Return the [x, y] coordinate for the center point of the cell that contains the specified text.  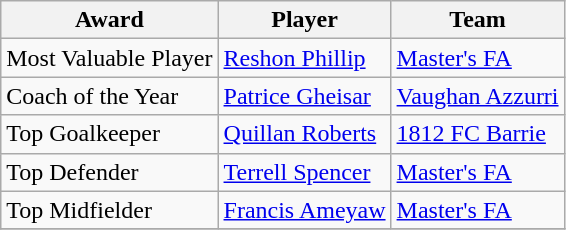
Reshon Phillip [304, 58]
Award [110, 20]
Top Goalkeeper [110, 134]
Coach of the Year [110, 96]
Francis Ameyaw [304, 210]
Top Defender [110, 172]
Vaughan Azzurri [478, 96]
1812 FC Barrie [478, 134]
Team [478, 20]
Most Valuable Player [110, 58]
Terrell Spencer [304, 172]
Player [304, 20]
Patrice Gheisar [304, 96]
Quillan Roberts [304, 134]
Top Midfielder [110, 210]
